Scan for the cell matching the given text and deliver its (x, y) coordinate at center. 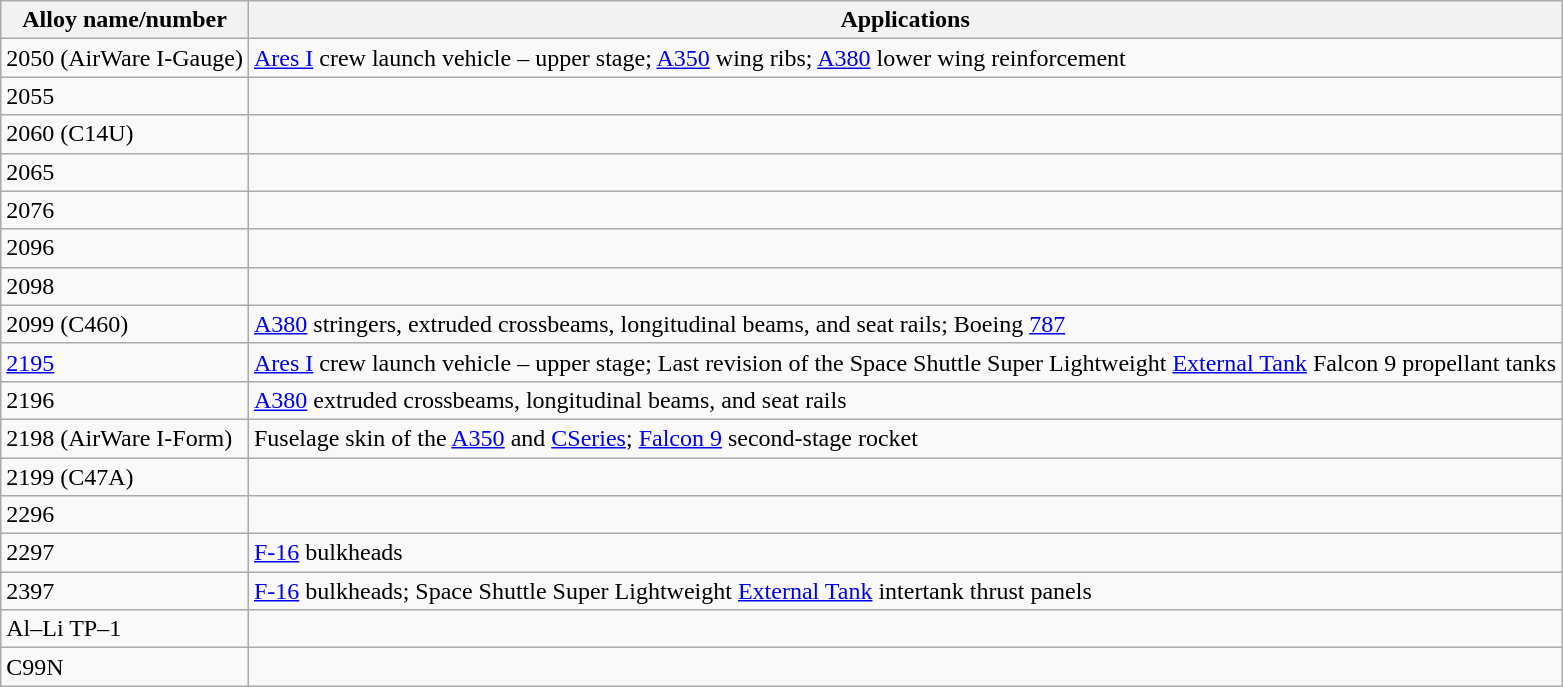
2096 (125, 248)
2198 (AirWare I-Form) (125, 438)
2055 (125, 96)
2065 (125, 172)
2397 (125, 591)
2195 (125, 362)
Fuselage skin of the A350 and CSeries; Falcon 9 second-stage rocket (904, 438)
2297 (125, 553)
Ares I crew launch vehicle – upper stage; A350 wing ribs; A380 lower wing reinforcement (904, 58)
F-16 bulkheads (904, 553)
2060 (C14U) (125, 134)
A380 extruded crossbeams, longitudinal beams, and seat rails (904, 400)
F-16 bulkheads; Space Shuttle Super Lightweight External Tank intertank thrust panels (904, 591)
Applications (904, 20)
2050 (AirWare I-Gauge) (125, 58)
2199 (C47A) (125, 477)
C99N (125, 667)
Al–Li TP–1 (125, 629)
A380 stringers, extruded crossbeams, longitudinal beams, and seat rails; Boeing 787 (904, 324)
2098 (125, 286)
2099 (C460) (125, 324)
2196 (125, 400)
2296 (125, 515)
Ares I crew launch vehicle – upper stage; Last revision of the Space Shuttle Super Lightweight External Tank Falcon 9 propellant tanks (904, 362)
Alloy name/number (125, 20)
2076 (125, 210)
